Find where the given text appears and provide that cell's center as (x, y) coordinate. 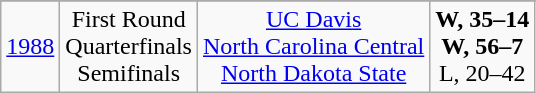
First RoundQuarterfinalsSemifinals (129, 47)
1988 (30, 47)
UC DavisNorth Carolina CentralNorth Dakota State (313, 47)
W, 35–14W, 56–7L, 20–42 (482, 47)
